Pinpoint the cell where the given text exists, returning its (X, Y) midpoint coordinate. 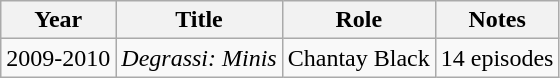
Degrassi: Minis (199, 58)
Chantay Black (358, 58)
Notes (497, 20)
Role (358, 20)
2009-2010 (58, 58)
Title (199, 20)
14 episodes (497, 58)
Year (58, 20)
